Identify which cell holds the provided text, then report its (x, y) central coordinate. 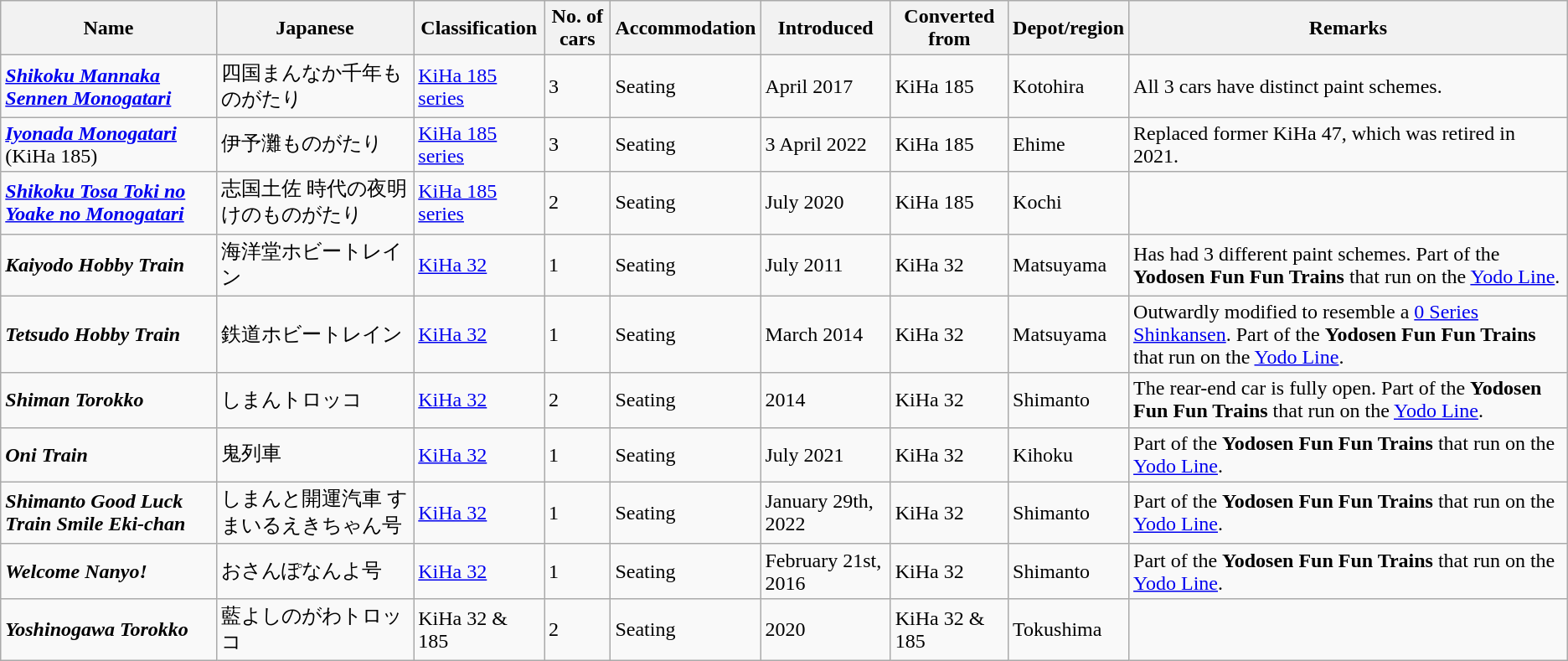
Has had 3 different paint schemes. Part of the Yodosen Fun Fun Trains that run on the Yodo Line. (1349, 265)
Outwardly modified to resemble a 0 Series Shinkansen. Part of the Yodosen Fun Fun Trains that run on the Yodo Line. (1349, 334)
Kaiyodo Hobby Train (109, 265)
しまんと開運汽車 すまいるえきちゃん号 (315, 513)
Introduced (826, 28)
No. of cars (578, 28)
四国まんなか千年ものがたり (315, 86)
January 29th, 2022 (826, 513)
Japanese (315, 28)
おさんぽなんよ号 (315, 571)
Tetsudo Hobby Train (109, 334)
Kochi (1069, 203)
Ehime (1069, 144)
July 2011 (826, 265)
Kihoku (1069, 454)
Kotohira (1069, 86)
Tokushima (1069, 629)
伊予灘ものがたり (315, 144)
2020 (826, 629)
The rear-end car is fully open. Part of the Yodosen Fun Fun Trains that run on the Yodo Line. (1349, 400)
Oni Train (109, 454)
Shikoku Mannaka Sennen Monogatari (109, 86)
All 3 cars have distinct paint schemes. (1349, 86)
Remarks (1349, 28)
April 2017 (826, 86)
鬼列車 (315, 454)
February 21st, 2016 (826, 571)
Shiman Torokko (109, 400)
Welcome Nanyo! (109, 571)
Classification (479, 28)
Converted from (949, 28)
Iyonada Monogatari (KiHa 185) (109, 144)
3 April 2022 (826, 144)
March 2014 (826, 334)
July 2020 (826, 203)
Depot/region (1069, 28)
鉄道ホビートレイン (315, 334)
Shikoku Tosa Toki no Yoake no Monogatari (109, 203)
2014 (826, 400)
藍よしのがわトロッコ (315, 629)
Replaced former KiHa 47, which was retired in 2021. (1349, 144)
Yoshinogawa Torokko (109, 629)
July 2021 (826, 454)
Accommodation (685, 28)
海洋堂ホビートレイン (315, 265)
Name (109, 28)
志国土佐 時代の夜明けのものがたり (315, 203)
Shimanto Good Luck Train Smile Eki-chan (109, 513)
しまんトロッコ (315, 400)
